Search for the cell housing the specified text and yield its [X, Y] center coordinate. 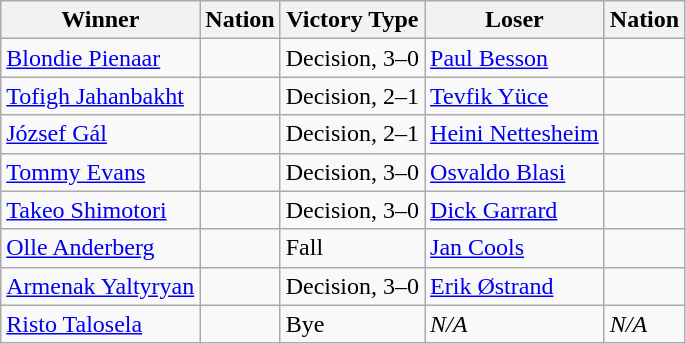
Heini Nettesheim [515, 134]
Jan Cools [515, 248]
Winner [100, 20]
Dick Garrard [515, 210]
Tofigh Jahanbakht [100, 96]
Fall [352, 248]
Erik Østrand [515, 286]
Bye [352, 324]
Loser [515, 20]
Tommy Evans [100, 172]
Victory Type [352, 20]
Risto Talosela [100, 324]
Armenak Yaltyryan [100, 286]
Osvaldo Blasi [515, 172]
Blondie Pienaar [100, 58]
Takeo Shimotori [100, 210]
Paul Besson [515, 58]
József Gál [100, 134]
Olle Anderberg [100, 248]
Tevfik Yüce [515, 96]
